Output the (x, y) coordinate of the center of the cell containing the given text.  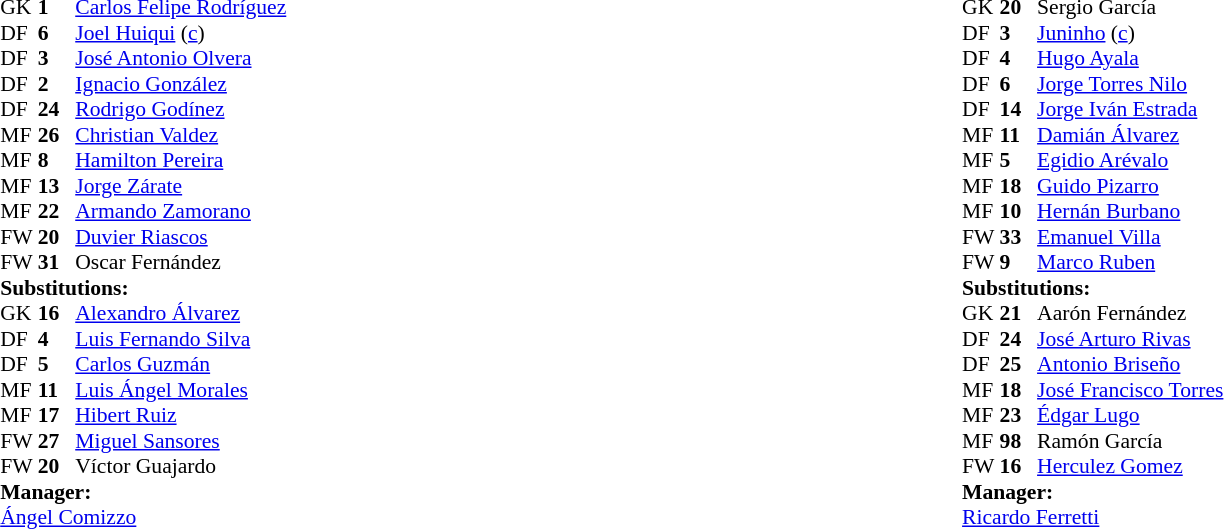
Christian Valdez (180, 135)
José Antonio Olvera (180, 59)
26 (57, 135)
21 (1019, 313)
Egidio Arévalo (1130, 161)
Jorge Torres Nilo (1130, 84)
Ignacio González (180, 84)
Aarón Fernández (1130, 313)
Édgar Lugo (1130, 415)
Jorge Zárate (180, 186)
Duvier Riascos (180, 237)
Luis Fernando Silva (180, 339)
Jorge Iván Estrada (1130, 109)
23 (1019, 415)
Alexandro Álvarez (180, 313)
Herculez Gomez (1130, 467)
8 (57, 161)
José Francisco Torres (1130, 390)
Luis Ángel Morales (180, 390)
Hugo Ayala (1130, 59)
Víctor Guajardo (180, 467)
Marco Ruben (1130, 263)
27 (57, 441)
13 (57, 186)
Juninho (c) (1130, 33)
98 (1019, 441)
José Arturo Rivas (1130, 339)
Antonio Briseño (1130, 365)
Carlos Guzmán (180, 365)
Ramón García (1130, 441)
Oscar Fernández (180, 263)
Hamilton Pereira (180, 161)
22 (57, 211)
Miguel Sansores (180, 441)
Rodrigo Godínez (180, 109)
Hernán Burbano (1130, 211)
Emanuel Villa (1130, 237)
33 (1019, 237)
31 (57, 263)
25 (1019, 365)
Damián Álvarez (1130, 135)
14 (1019, 109)
Joel Huiqui (c) (180, 33)
Guido Pizarro (1130, 186)
9 (1019, 263)
10 (1019, 211)
Hibert Ruiz (180, 415)
Armando Zamorano (180, 211)
17 (57, 415)
2 (57, 84)
